Scan for the cell matching the given text and deliver its [x, y] coordinate at center. 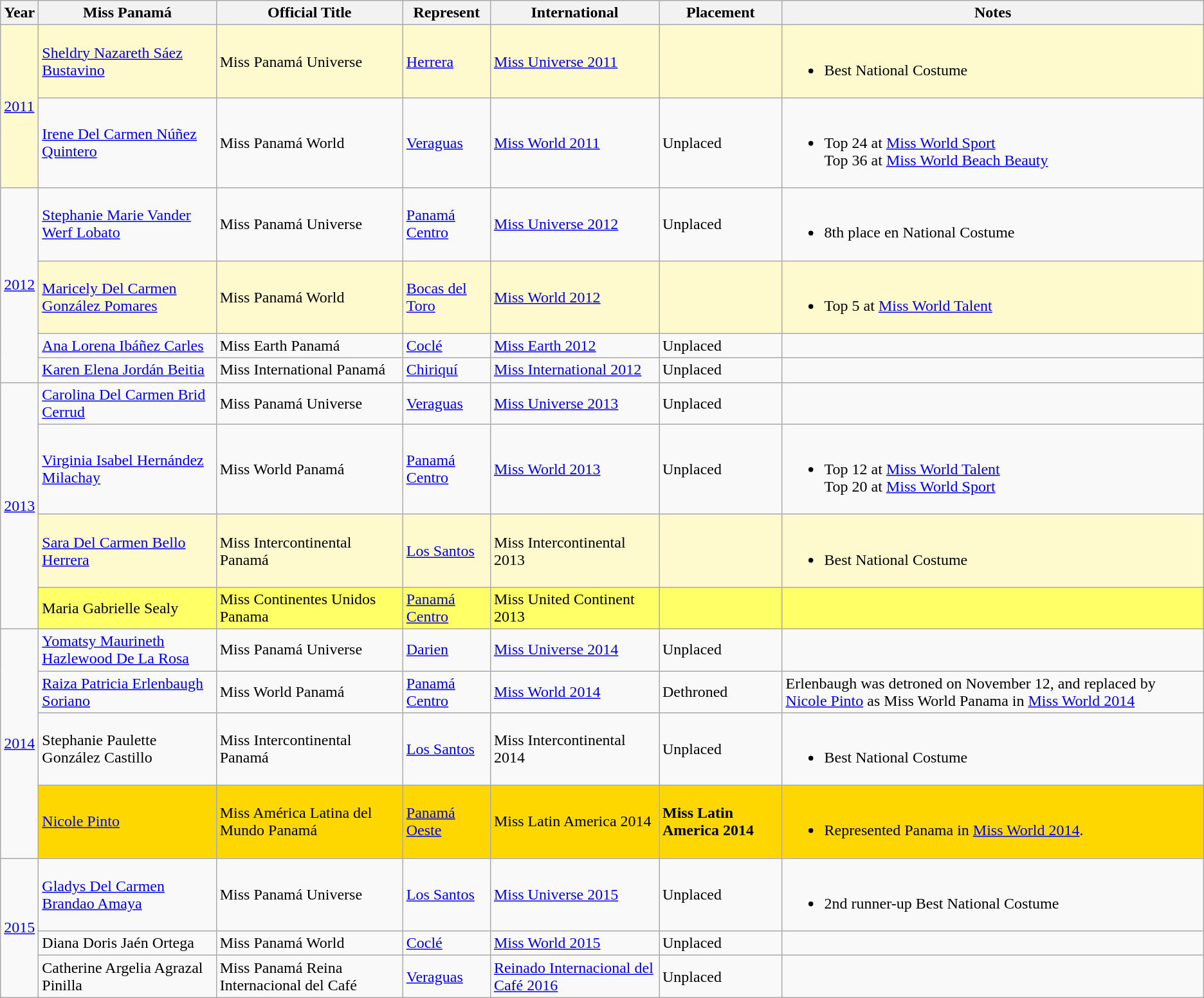
Maria Gabrielle Sealy [127, 607]
Virginia Isabel Hernández Milachay [127, 469]
Represent [446, 13]
Irene Del Carmen Núñez Quintero [127, 143]
Bocas del Toro [446, 297]
Catherine Argelia Agrazal Pinilla [127, 977]
Miss World 2015 [574, 943]
Miss Universe 2014 [574, 650]
Official Title [309, 13]
Miss Universe 2011 [574, 62]
Sheldry Nazareth Sáez Bustavino [127, 62]
2nd runner-up Best National Costume [993, 894]
8th place en National Costume [993, 224]
Miss Panamá Reina Internacional del Café [309, 977]
Ana Lorena Ibáñez Carles [127, 346]
Miss Intercontinental 2013 [574, 551]
2012 [19, 285]
Erlenbaugh was detroned on November 12, and replaced by Nicole Pinto as Miss World Panama in Miss World 2014 [993, 691]
Stephanie Marie Vander Werf Lobato [127, 224]
Miss Earth Panamá [309, 346]
Carolina Del Carmen Brid Cerrud [127, 403]
International [574, 13]
2014 [19, 743]
Miss Intercontinental 2014 [574, 749]
Miss Continentes Unidos Panama [309, 607]
Karen Elena Jordán Beitia [127, 370]
Miss América Latina del Mundo Panamá [309, 822]
Notes [993, 13]
Miss International 2012 [574, 370]
Raiza Patricia Erlenbaugh Soriano [127, 691]
Yomatsy Maurineth Hazlewood De La Rosa [127, 650]
Dethroned [720, 691]
Represented Panama in Miss World 2014. [993, 822]
Placement [720, 13]
Chiriquí [446, 370]
2015 [19, 928]
Miss World 2013 [574, 469]
Panamá Oeste [446, 822]
Miss World 2011 [574, 143]
Miss Universe 2012 [574, 224]
2013 [19, 506]
Top 12 at Miss World Talent Top 20 at Miss World Sport [993, 469]
Year [19, 13]
Gladys Del Carmen Brandao Amaya [127, 894]
Miss World 2014 [574, 691]
2011 [19, 107]
Maricely Del Carmen González Pomares [127, 297]
Miss Universe 2015 [574, 894]
Stephanie Paulette González Castillo [127, 749]
Diana Doris Jaén Ortega [127, 943]
Miss Panamá [127, 13]
Top 5 at Miss World Talent [993, 297]
Top 24 at Miss World Sport Top 36 at Miss World Beach Beauty [993, 143]
Nicole Pinto [127, 822]
Sara Del Carmen Bello Herrera [127, 551]
Miss World 2012 [574, 297]
Miss Universe 2013 [574, 403]
Reinado Internacional del Café 2016 [574, 977]
Darien [446, 650]
Miss Earth 2012 [574, 346]
Miss United Continent 2013 [574, 607]
Herrera [446, 62]
Miss International Panamá [309, 370]
